Scan for the cell matching the given text and deliver its [X, Y] coordinate at center. 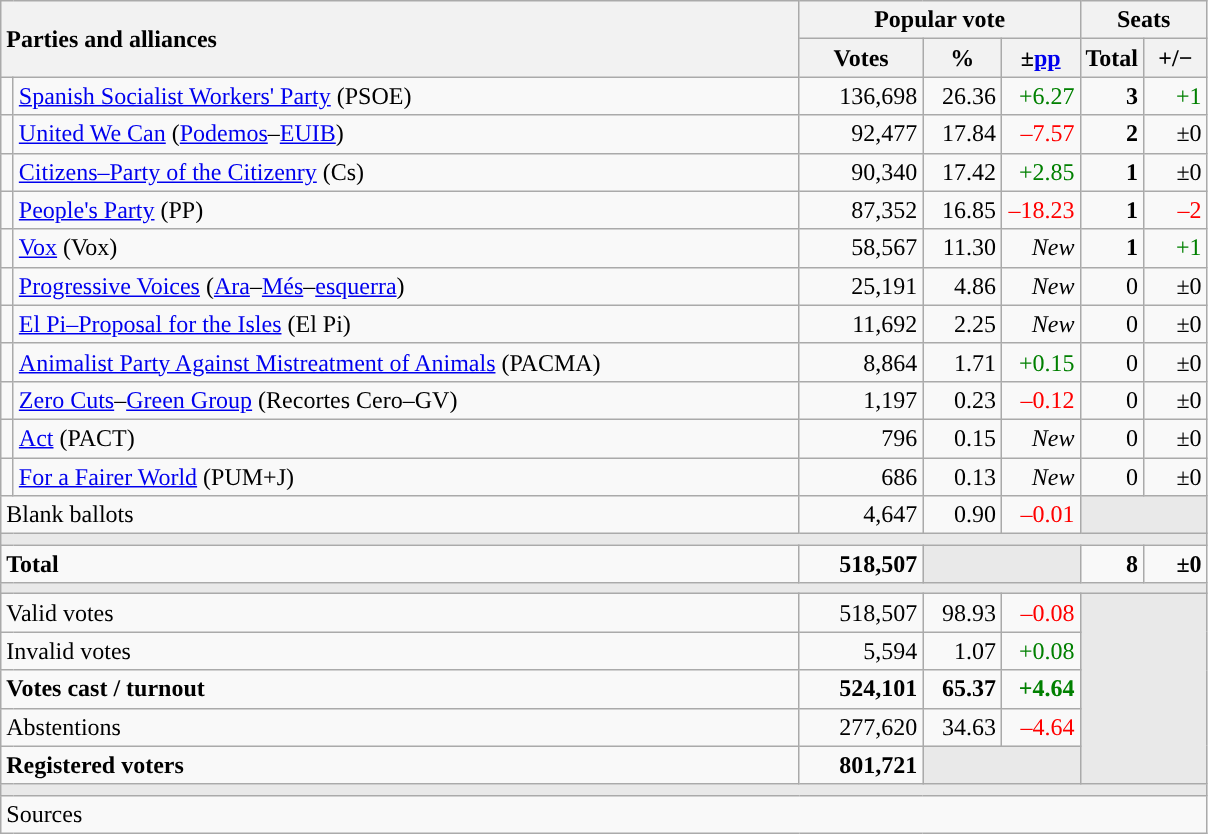
Invalid votes [400, 651]
–0.01 [1040, 515]
–0.08 [1040, 613]
+6.27 [1040, 96]
16.85 [962, 210]
2 [1112, 134]
–18.23 [1040, 210]
Citizens–Party of the Citizenry (Cs) [406, 172]
Popular vote [940, 20]
+0.08 [1040, 651]
686 [861, 477]
26.36 [962, 96]
90,340 [861, 172]
17.84 [962, 134]
524,101 [861, 689]
Abstentions [400, 727]
Animalist Party Against Mistreatment of Animals (PACMA) [406, 362]
25,191 [861, 286]
2.25 [962, 324]
El Pi–Proposal for the Isles (El Pi) [406, 324]
1,197 [861, 400]
Blank ballots [400, 515]
0.15 [962, 438]
4.86 [962, 286]
–7.57 [1040, 134]
United We Can (Podemos–EUIB) [406, 134]
+0.15 [1040, 362]
Valid votes [400, 613]
0.90 [962, 515]
Registered voters [400, 765]
801,721 [861, 765]
Parties and alliances [400, 39]
8,864 [861, 362]
98.93 [962, 613]
Vox (Vox) [406, 248]
For a Fairer World (PUM+J) [406, 477]
8 [1112, 564]
Act (PACT) [406, 438]
–4.64 [1040, 727]
0.23 [962, 400]
58,567 [861, 248]
1.07 [962, 651]
% [962, 58]
+/− [1176, 58]
277,620 [861, 727]
+2.85 [1040, 172]
+4.64 [1040, 689]
–0.12 [1040, 400]
11,692 [861, 324]
0.13 [962, 477]
Zero Cuts–Green Group (Recortes Cero–GV) [406, 400]
People's Party (PP) [406, 210]
796 [861, 438]
–2 [1176, 210]
Progressive Voices (Ara–Més–esquerra) [406, 286]
87,352 [861, 210]
34.63 [962, 727]
Spanish Socialist Workers' Party (PSOE) [406, 96]
92,477 [861, 134]
Votes [861, 58]
±pp [1040, 58]
3 [1112, 96]
1.71 [962, 362]
Votes cast / turnout [400, 689]
17.42 [962, 172]
Seats [1144, 20]
11.30 [962, 248]
4,647 [861, 515]
136,698 [861, 96]
65.37 [962, 689]
5,594 [861, 651]
Sources [604, 814]
